Pinpoint the cell where the given text exists, returning its (x, y) midpoint coordinate. 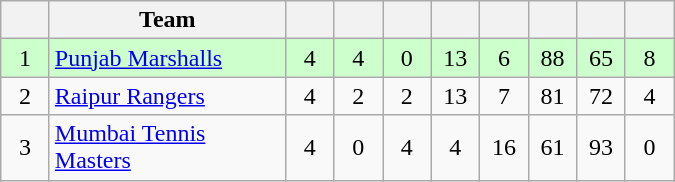
8 (650, 58)
72 (602, 96)
3 (26, 148)
Team (167, 20)
93 (602, 148)
88 (552, 58)
61 (552, 148)
16 (504, 148)
81 (552, 96)
Punjab Marshalls (167, 58)
Raipur Rangers (167, 96)
1 (26, 58)
7 (504, 96)
6 (504, 58)
65 (602, 58)
Mumbai Tennis Masters (167, 148)
